For the text-containing cell, return its midpoint in [x, y] coordinate format. 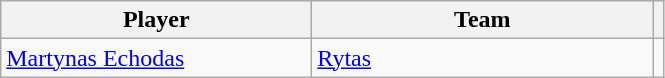
Player [156, 20]
Martynas Echodas [156, 58]
Rytas [482, 58]
Team [482, 20]
